Detect which cell encompasses the target text, then output its (X, Y) center coordinate. 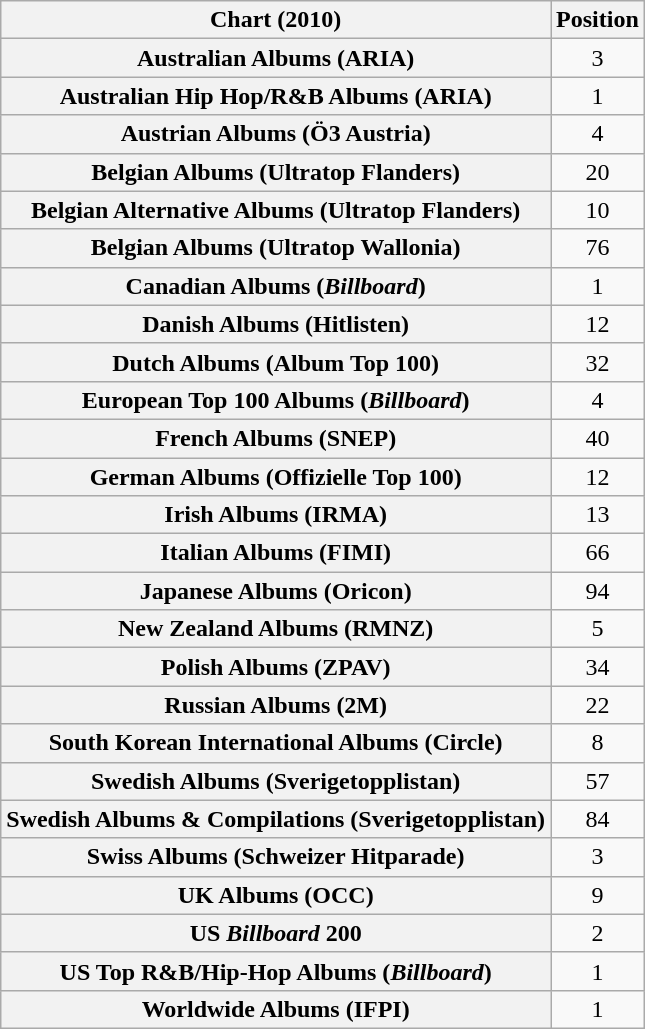
Irish Albums (IRMA) (276, 515)
20 (598, 172)
Belgian Alternative Albums (Ultratop Flanders) (276, 210)
94 (598, 591)
Swedish Albums (Sverigetopplistan) (276, 781)
Danish Albums (Hitlisten) (276, 324)
German Albums (Offizielle Top 100) (276, 477)
5 (598, 629)
US Billboard 200 (276, 933)
22 (598, 705)
Italian Albums (FIMI) (276, 553)
Canadian Albums (Billboard) (276, 286)
Russian Albums (2M) (276, 705)
Position (598, 20)
Worldwide Albums (IFPI) (276, 1009)
Austrian Albums (Ö3 Austria) (276, 134)
European Top 100 Albums (Billboard) (276, 400)
UK Albums (OCC) (276, 895)
Chart (2010) (276, 20)
Belgian Albums (Ultratop Flanders) (276, 172)
2 (598, 933)
34 (598, 667)
Swedish Albums & Compilations (Sverigetopplistan) (276, 819)
76 (598, 248)
New Zealand Albums (RMNZ) (276, 629)
Japanese Albums (Oricon) (276, 591)
13 (598, 515)
Dutch Albums (Album Top 100) (276, 362)
10 (598, 210)
South Korean International Albums (Circle) (276, 743)
Swiss Albums (Schweizer Hitparade) (276, 857)
Australian Albums (ARIA) (276, 58)
8 (598, 743)
9 (598, 895)
Polish Albums (ZPAV) (276, 667)
84 (598, 819)
US Top R&B/Hip-Hop Albums (Billboard) (276, 971)
32 (598, 362)
Australian Hip Hop/R&B Albums (ARIA) (276, 96)
French Albums (SNEP) (276, 438)
40 (598, 438)
66 (598, 553)
57 (598, 781)
Belgian Albums (Ultratop Wallonia) (276, 248)
